Scan for the cell matching the given text and deliver its [x, y] coordinate at center. 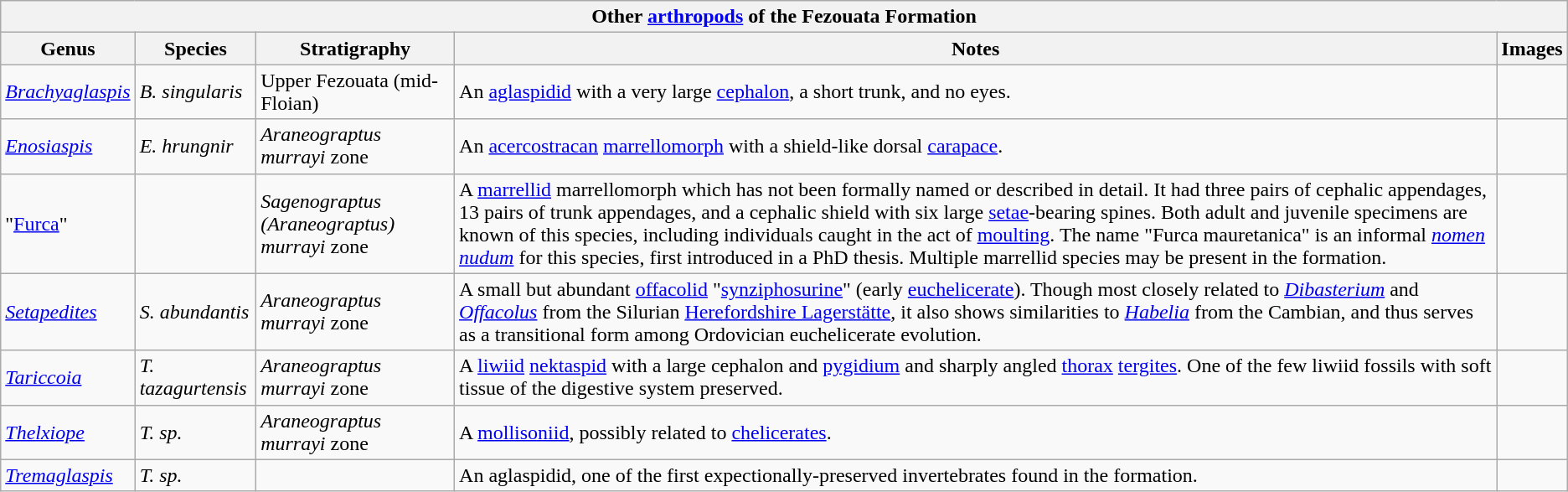
Species [196, 49]
Notes [976, 49]
Sagenograptus (Araneograptus) murrayi zone [355, 223]
An aglaspidid, one of the first expectionally-preserved invertebrates found in the formation. [976, 475]
An acercostracan marrellomorph with a shield-like dorsal carapace. [976, 146]
Brachyaglaspis [68, 92]
B. singularis [196, 92]
"Furca" [68, 223]
S. abundantis [196, 312]
Images [1532, 49]
Setapedites [68, 312]
E. hrungnir [196, 146]
T. tazagurtensis [196, 377]
Tariccoia [68, 377]
Thelxiope [68, 432]
Enosiaspis [68, 146]
Genus [68, 49]
Other arthropods of the Fezouata Formation [784, 17]
A mollisoniid, possibly related to chelicerates. [976, 432]
Tremaglaspis [68, 475]
Upper Fezouata (mid-Floian) [355, 92]
Stratigraphy [355, 49]
An aglaspidid with a very large cephalon, a short trunk, and no eyes. [976, 92]
